Extract the (x, y) coordinate from the center of the cell holding the provided text.  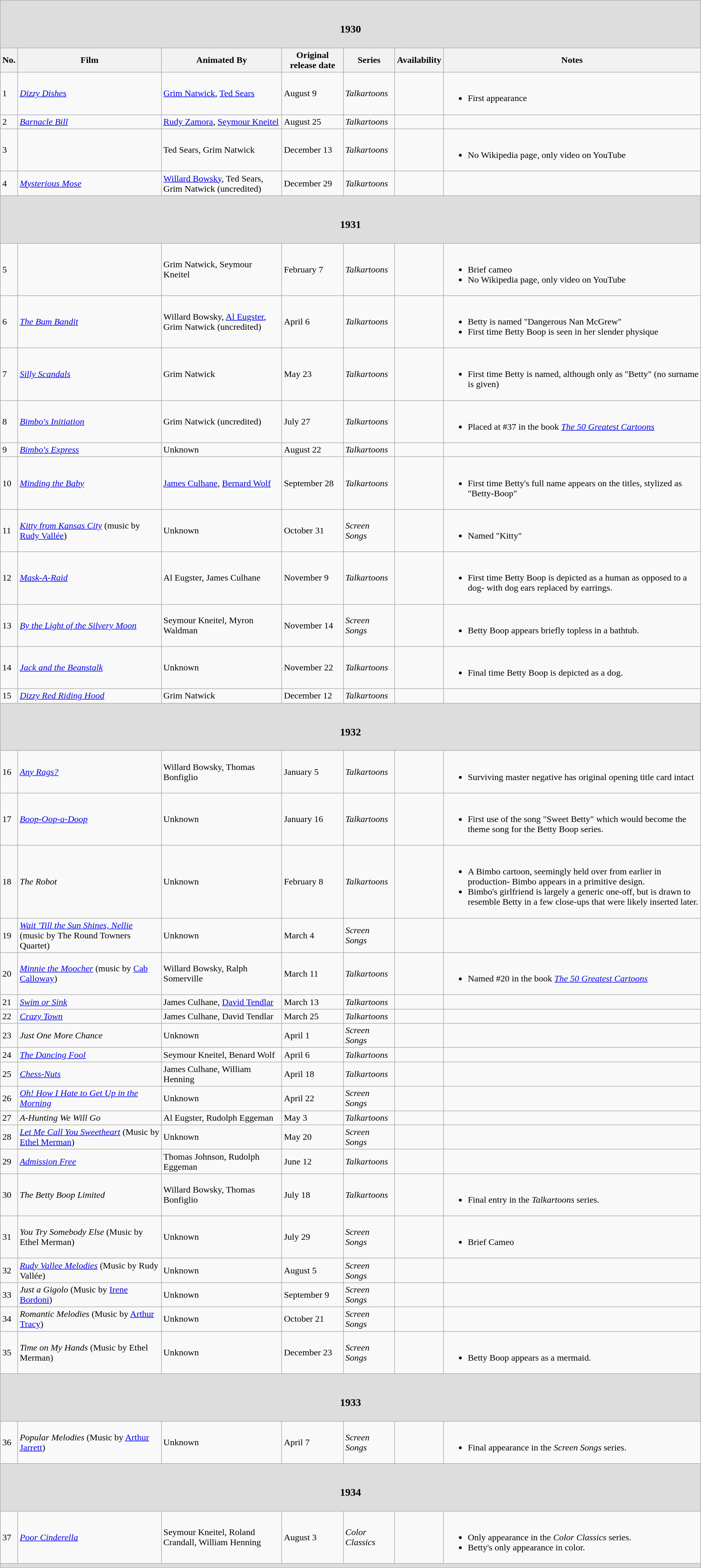
Animated By (222, 60)
James Culhane, Bernard Wolf (222, 483)
Crazy Town (89, 1016)
October 31 (313, 531)
Rudy Vallee Melodies (Music by Rudy Vallée) (89, 1270)
2 (9, 122)
11 (9, 531)
First time Betty's full name appears on the titles, stylized as "Betty-Boop" (572, 483)
July 18 (313, 1195)
Minnie the Moocher (music by Cab Calloway) (89, 974)
1 (9, 94)
August 5 (313, 1270)
Willard Bowsky, Ralph Somerville (222, 974)
Let Me Call You Sweetheart (Music by Ethel Merman) (89, 1137)
10 (9, 483)
Rudy Zamora, Seymour Kneitel (222, 122)
Final entry in the Talkartoons series. (572, 1195)
Poor Cinderella (89, 1537)
You Try Somebody Else (Music by Ethel Merman) (89, 1237)
3 (9, 150)
July 29 (313, 1237)
28 (9, 1137)
May 3 (313, 1118)
Just One More Chance (89, 1035)
Brief cameoNo Wikipedia page, only video on YouTube (572, 270)
19 (9, 935)
7 (9, 374)
5 (9, 270)
April 1 (313, 1035)
November 9 (313, 578)
October 21 (313, 1319)
1930 (350, 24)
Swim or Sink (89, 1002)
22 (9, 1016)
Notes (572, 60)
December 13 (313, 150)
30 (9, 1195)
No Wikipedia page, only video on YouTube (572, 150)
December 29 (313, 183)
Any Rags? (89, 772)
Betty is named "Dangerous Nan McGrew"First time Betty Boop is seen in her slender physique (572, 322)
Grim Natwick, Seymour Kneitel (222, 270)
Surviving master negative has original opening title card intact (572, 772)
Seymour Kneitel, Roland Crandall, William Henning (222, 1537)
Bimbo's Express (89, 450)
No. (9, 60)
18 (9, 882)
Admission Free (89, 1161)
Mask-A-Raid (89, 578)
36 (9, 1443)
August 22 (313, 450)
Named #20 in the book The 50 Greatest Cartoons (572, 974)
March 25 (313, 1016)
Al Eugster, Rudolph Eggeman (222, 1118)
Bimbo's Initiation (89, 421)
January 5 (313, 772)
James Culhane, William Henning (222, 1074)
32 (9, 1270)
March 4 (313, 935)
First appearance (572, 94)
The Robot (89, 882)
Ted Sears, Grim Natwick (222, 150)
Final time Betty Boop is depicted as a dog. (572, 668)
Series (369, 60)
37 (9, 1537)
December 23 (313, 1353)
12 (9, 578)
Brief Cameo (572, 1237)
9 (9, 450)
September 9 (313, 1294)
Original release date (313, 60)
13 (9, 625)
Dizzy Dishes (89, 94)
March 13 (313, 1002)
33 (9, 1294)
Boop-Oop-a-Doop (89, 819)
16 (9, 772)
First use of the song "Sweet Betty" which would become the theme song for the Betty Boop series. (572, 819)
First time Betty Boop is depicted as a human as opposed to a dog- with dog ears replaced by earrings. (572, 578)
Color Classics (369, 1537)
March 11 (313, 974)
Willard Bowsky, Ted Sears, Grim Natwick (uncredited) (222, 183)
April 18 (313, 1074)
1931 (350, 219)
August 25 (313, 122)
June 12 (313, 1161)
The Bum Bandit (89, 322)
Al Eugster, James Culhane (222, 578)
15 (9, 696)
Mysterious Mose (89, 183)
1932 (350, 727)
35 (9, 1353)
Grim Natwick, Ted Sears (222, 94)
April 7 (313, 1443)
4 (9, 183)
Availability (419, 60)
6 (9, 322)
8 (9, 421)
First time Betty is named, although only as "Betty" (no surname is given) (572, 374)
February 8 (313, 882)
May 23 (313, 374)
Placed at #37 in the book The 50 Greatest Cartoons (572, 421)
February 7 (313, 270)
1933 (350, 1398)
Silly Scandals (89, 374)
Popular Melodies (Music by Arthur Jarrett) (89, 1443)
23 (9, 1035)
Chess-Nuts (89, 1074)
Kitty from Kansas City (music by Rudy Vallée) (89, 531)
August 9 (313, 94)
Wait 'Till the Sun Shines, Nellie (music by The Round Towners Quartet) (89, 935)
January 16 (313, 819)
August 3 (313, 1537)
Final appearance in the Screen Songs series. (572, 1443)
September 28 (313, 483)
Film (89, 60)
31 (9, 1237)
21 (9, 1002)
Betty Boop appears briefly topless in a bathtub. (572, 625)
Seymour Kneitel, Myron Waldman (222, 625)
May 20 (313, 1137)
Thomas Johnson, Rudolph Eggeman (222, 1161)
The Dancing Fool (89, 1055)
20 (9, 974)
Only appearance in the Color Classics series.Betty's only appearance in color. (572, 1537)
By the Light of the Silvery Moon (89, 625)
25 (9, 1074)
July 27 (313, 421)
26 (9, 1098)
Grim Natwick (uncredited) (222, 421)
Dizzy Red Riding Hood (89, 696)
The Betty Boop Limited (89, 1195)
Betty Boop appears as a mermaid. (572, 1353)
Barnacle Bill (89, 122)
Named "Kitty" (572, 531)
Seymour Kneitel, Benard Wolf (222, 1055)
November 14 (313, 625)
Oh! How I Hate to Get Up in the Morning (89, 1098)
17 (9, 819)
29 (9, 1161)
Time on My Hands (Music by Ethel Merman) (89, 1353)
A-Hunting We Will Go (89, 1118)
24 (9, 1055)
34 (9, 1319)
Jack and the Beanstalk (89, 668)
Minding the Baby (89, 483)
Willard Bowsky, Al Eugster, Grim Natwick (uncredited) (222, 322)
Romantic Melodies (Music by Arthur Tracy) (89, 1319)
27 (9, 1118)
April 22 (313, 1098)
November 22 (313, 668)
1934 (350, 1488)
Just a Gigolo (Music by Irene Bordoni) (89, 1294)
14 (9, 668)
December 12 (313, 696)
